Return (X, Y) of the center of cell containing provided text 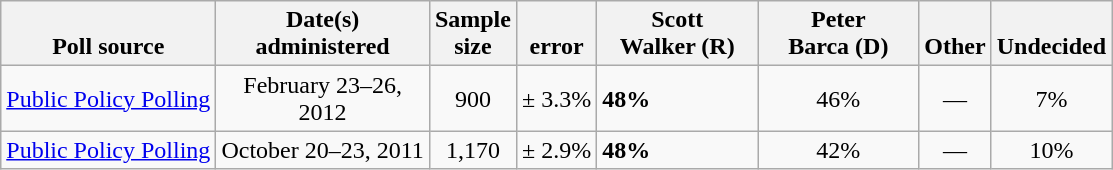
ScottWalker (R) (678, 34)
PeterBarca (D) (838, 34)
error (556, 34)
Undecided (1051, 34)
October 20–23, 2011 (323, 150)
1,170 (472, 150)
Poll source (108, 34)
42% (838, 150)
10% (1051, 150)
7% (1051, 98)
Other (955, 34)
± 3.3% (556, 98)
Date(s)administered (323, 34)
Samplesize (472, 34)
46% (838, 98)
February 23–26, 2012 (323, 98)
900 (472, 98)
± 2.9% (556, 150)
